Determine the [x, y] coordinate at the center of the cell enclosing the given text.  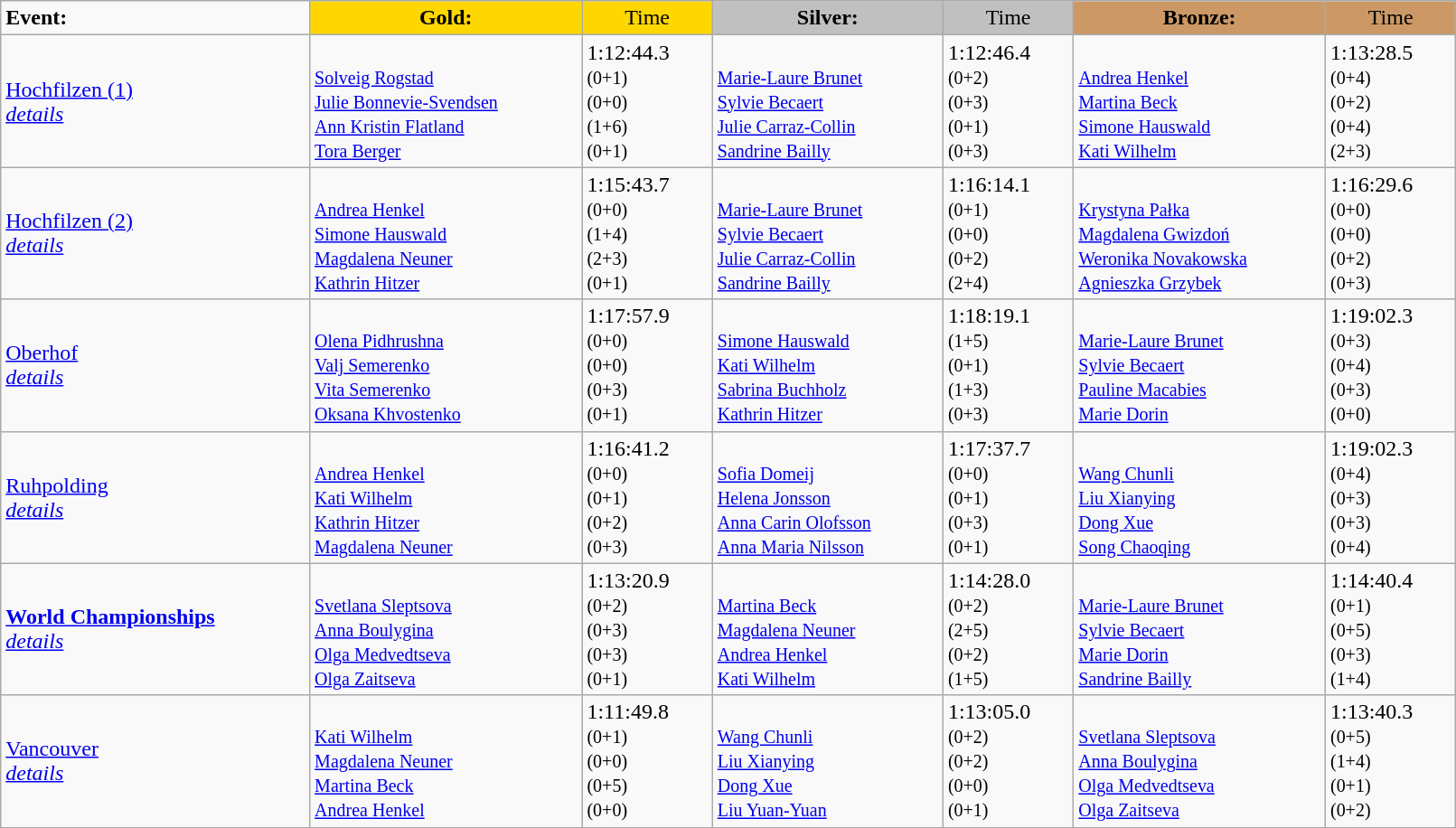
1:19:02.3(0+4)(0+3)(0+3)(0+4) [1390, 497]
1:13:28.5 (0+4)(0+2)(0+4)(2+3) [1390, 101]
Event: [155, 18]
Ruhpoldingdetails [155, 497]
Solveig RogstadJulie Bonnevie-SvendsenAnn Kristin FlatlandTora Berger [446, 101]
Sofia DomeijHelena JonssonAnna Carin OlofssonAnna Maria Nilsson [828, 497]
Wang ChunliLiu XianyingDong XueSong Chaoqing [1200, 497]
Bronze: [1200, 18]
1:19:02.3(0+3)(0+4)(0+3)(0+0) [1390, 365]
Kati WilhelmMagdalena NeunerMartina BeckAndrea Henkel [446, 761]
Vancouverdetails [155, 761]
1:13:20.9(0+2)(0+3)(0+3)(0+1) [647, 629]
1:16:14.1(0+1)(0+0)(0+2)(2+4) [1008, 233]
1:18:19.1(1+5)(0+1)(1+3)(0+3) [1008, 365]
Krystyna PałkaMagdalena GwizdońWeronika NovakowskaAgnieszka Grzybek [1200, 233]
1:12:46.4(0+2)(0+3)(0+1)(0+3) [1008, 101]
1:13:40.3(0+5)(1+4)(0+1)(0+2) [1390, 761]
1:13:05.0(0+2)(0+2)(0+0)(0+1) [1008, 761]
1:11:49.8(0+1)(0+0)(0+5)(0+0) [647, 761]
Marie-Laure BrunetSylvie BecaertPauline MacabiesMarie Dorin [1200, 365]
Hochfilzen (1)details [155, 101]
Wang ChunliLiu XianyingDong XueLiu Yuan-Yuan [828, 761]
1:17:37.7 (0+0)(0+1)(0+3)(0+1) [1008, 497]
Andrea HenkelMartina BeckSimone HauswaldKati Wilhelm [1200, 101]
Martina BeckMagdalena NeunerAndrea HenkelKati Wilhelm [828, 629]
Silver: [828, 18]
1:12:44.3(0+1)(0+0)(1+6)(0+1) [647, 101]
1:16:41.2(0+0)(0+1)(0+2)(0+3) [647, 497]
Gold: [446, 18]
1:14:28.0(0+2)(2+5)(0+2)(1+5) [1008, 629]
World Championshipsdetails [155, 629]
Hochfilzen (2)details [155, 233]
Marie-Laure BrunetSylvie BecaertMarie DorinSandrine Bailly [1200, 629]
1:17:57.9(0+0)(0+0)(0+3)(0+1) [647, 365]
1:14:40.4(0+1)(0+5)(0+3)(1+4) [1390, 629]
Simone HauswaldKati WilhelmSabrina BuchholzKathrin Hitzer [828, 365]
1:16:29.6(0+0)(0+0)(0+2)(0+3) [1390, 233]
Oberhofdetails [155, 365]
Andrea HenkelKati WilhelmKathrin HitzerMagdalena Neuner [446, 497]
Olena PidhrushnaValj SemerenkoVita SemerenkoOksana Khvostenko [446, 365]
1:15:43.7(0+0)(1+4)(2+3)(0+1) [647, 233]
Andrea HenkelSimone HauswaldMagdalena NeunerKathrin Hitzer [446, 233]
